Return the (X, Y) coordinate for the center point of the cell that contains the specified text.  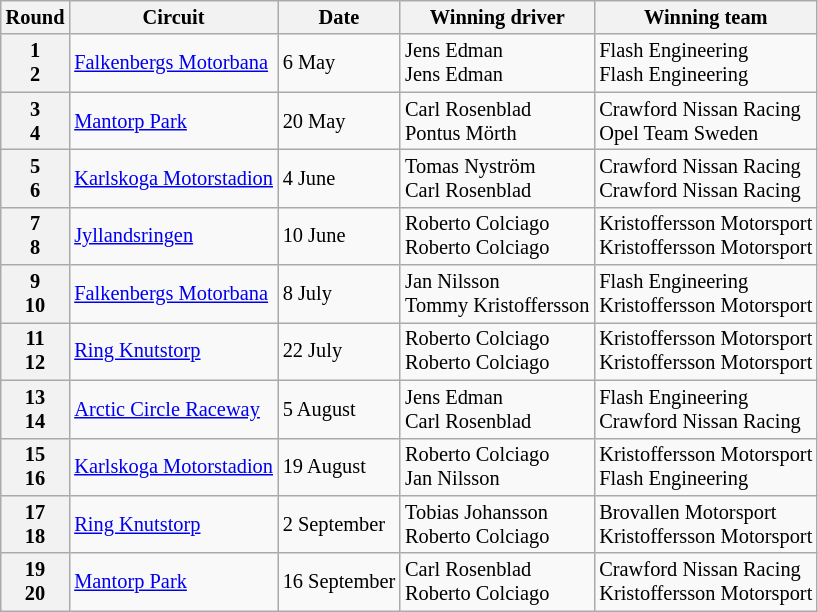
34 (36, 121)
Jens EdmanCarl Rosenblad (497, 409)
56 (36, 178)
Flash EngineeringFlash Engineering (706, 63)
22 July (339, 351)
16 September (339, 582)
6 May (339, 63)
8 July (339, 294)
Date (339, 17)
Tobias JohanssonRoberto Colciago (497, 524)
19 August (339, 467)
1314 (36, 409)
Carl RosenbladRoberto Colciago (497, 582)
Brovallen MotorsportKristoffersson Motorsport (706, 524)
10 June (339, 236)
5 August (339, 409)
2 September (339, 524)
Jyllandsringen (173, 236)
20 May (339, 121)
1920 (36, 582)
Crawford Nissan RacingKristoffersson Motorsport (706, 582)
Flash EngineeringCrawford Nissan Racing (706, 409)
Winning team (706, 17)
Round (36, 17)
Jens EdmanJens Edman (497, 63)
Crawford Nissan RacingCrawford Nissan Racing (706, 178)
Circuit (173, 17)
Carl RosenbladPontus Mörth (497, 121)
Jan NilssonTommy Kristoffersson (497, 294)
1718 (36, 524)
Crawford Nissan RacingOpel Team Sweden (706, 121)
78 (36, 236)
1516 (36, 467)
Kristoffersson MotorsportFlash Engineering (706, 467)
Flash EngineeringKristoffersson Motorsport (706, 294)
Arctic Circle Raceway (173, 409)
12 (36, 63)
Tomas NyströmCarl Rosenblad (497, 178)
Winning driver (497, 17)
4 June (339, 178)
Roberto ColciagoJan Nilsson (497, 467)
1112 (36, 351)
910 (36, 294)
